Return (X, Y) of the center of cell containing provided text 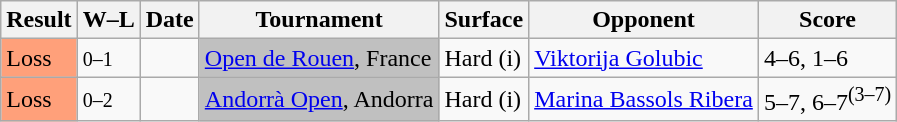
Open de Rouen, France (319, 58)
0–2 (108, 100)
0–1 (108, 58)
W–L (108, 20)
4–6, 1–6 (827, 58)
Marina Bassols Ribera (644, 100)
Tournament (319, 20)
Viktorija Golubic (644, 58)
5–7, 6–7(3–7) (827, 100)
Surface (484, 20)
Result (39, 20)
Date (170, 20)
Score (827, 20)
Opponent (644, 20)
Andorrà Open, Andorra (319, 100)
